Locate the cell with the specified text and output its [x, y] center coordinate. 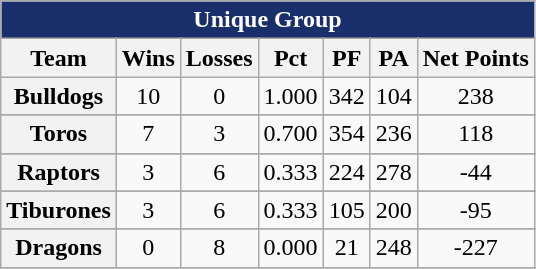
278 [394, 172]
Toros [59, 134]
Tiburones [59, 210]
342 [346, 96]
238 [476, 96]
8 [219, 248]
236 [394, 134]
Net Points [476, 58]
105 [346, 210]
21 [346, 248]
Bulldogs [59, 96]
7 [148, 134]
Pct [290, 58]
Unique Group [268, 20]
Dragons [59, 248]
-227 [476, 248]
354 [346, 134]
0.700 [290, 134]
200 [394, 210]
104 [394, 96]
0.000 [290, 248]
10 [148, 96]
1.000 [290, 96]
248 [394, 248]
PF [346, 58]
-95 [476, 210]
-44 [476, 172]
Losses [219, 58]
PA [394, 58]
Raptors [59, 172]
118 [476, 134]
224 [346, 172]
Wins [148, 58]
Team [59, 58]
